Detect which cell encompasses the target text, then output its [x, y] center coordinate. 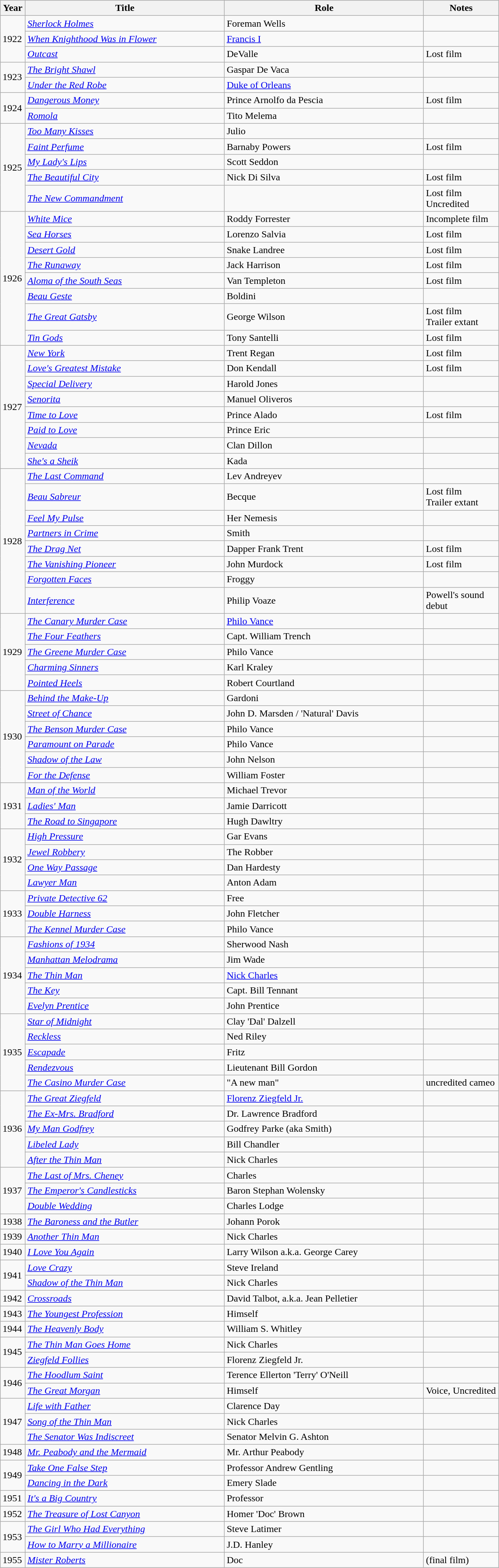
Charles [324, 1175]
Lieutenant Bill Gordon [324, 1067]
Smith [324, 533]
I Love You Again [125, 1252]
Gardoni [324, 698]
Barnaby Powers [324, 146]
Ned Riley [324, 1037]
Lorenzo Salvia [324, 235]
Bill Chandler [324, 1144]
Doc [324, 1560]
The Casino Murder Case [125, 1083]
Steve Ireland [324, 1268]
After the Thin Man [125, 1160]
1928 [13, 541]
Capt. William Trench [324, 636]
Double Wedding [125, 1206]
1948 [13, 1452]
How to Marry a Millionaire [125, 1545]
1946 [13, 1383]
Manuel Oliveros [324, 399]
Paid to Love [125, 430]
Aloma of the South Seas [125, 281]
Lost filmUncredited [461, 198]
Clay 'Dal' Dalzell [324, 1021]
Julio [324, 131]
Ziegfeld Follies [125, 1360]
Another Thin Man [125, 1237]
1936 [13, 1129]
Man of the World [125, 790]
Becque [324, 497]
Gar Evans [324, 837]
John D. Marsden / 'Natural' Davis [324, 713]
Emery Slade [324, 1483]
Roddy Forrester [324, 219]
Nick Di Silva [324, 177]
Mr. Peabody and the Mermaid [125, 1452]
1938 [13, 1221]
1927 [13, 407]
Larry Wilson a.k.a. George Carey [324, 1252]
Beau Sabreur [125, 497]
Jack Harrison [324, 265]
Faint Perfume [125, 146]
1923 [13, 77]
Foreman Wells [324, 23]
Kada [324, 461]
The Drag Net [125, 549]
Too Many Kisses [125, 131]
Duke of Orleans [324, 85]
Prince Eric [324, 430]
Paramount on Parade [125, 744]
My Lady's Lips [125, 162]
The Youngest Profession [125, 1314]
Sherlock Holmes [125, 23]
Terence Ellerton 'Terry' O'Neill [324, 1375]
Outcast [125, 54]
1955 [13, 1560]
1940 [13, 1252]
Clarence Day [324, 1406]
The Last Command [125, 476]
Manhattan Melodrama [125, 959]
The Kennel Murder Case [125, 929]
Clan Dillon [324, 445]
Charming Sinners [125, 667]
1925 [13, 167]
Street of Chance [125, 713]
Professor [324, 1498]
J.D. Hanley [324, 1545]
1947 [13, 1421]
The Senator Was Indiscreet [125, 1437]
Year [13, 8]
Escapade [125, 1052]
Fritz [324, 1052]
1934 [13, 975]
Romola [125, 116]
Reckless [125, 1037]
DeValle [324, 54]
When Knighthood Was in Flower [125, 39]
The Thin Man [125, 975]
1945 [13, 1352]
Mister Roberts [125, 1560]
1935 [13, 1052]
Professor Andrew Gentling [324, 1467]
The Thin Man Goes Home [125, 1344]
1944 [13, 1329]
1932 [13, 860]
Senorita [125, 399]
Dr. Lawrence Bradford [324, 1114]
The Ex-Mrs. Bradford [125, 1114]
Snake Landree [324, 250]
Notes [461, 8]
The New Commandment [125, 198]
Karl Kraley [324, 667]
The Benson Murder Case [125, 729]
Dangerous Money [125, 100]
The Bright Shawl [125, 70]
Charles Lodge [324, 1206]
Crossroads [125, 1298]
Under the Red Robe [125, 85]
1943 [13, 1314]
The Greene Murder Case [125, 652]
1941 [13, 1275]
Capt. Bill Tennant [324, 991]
1922 [13, 39]
Shadow of the Thin Man [125, 1283]
The Robber [324, 852]
Dancing in the Dark [125, 1483]
Godfrey Parke (aka Smith) [324, 1129]
Philip Voaze [324, 600]
The Emperor's Candlesticks [125, 1190]
Tony Santelli [324, 338]
The Great Morgan [125, 1390]
George Wilson [324, 317]
1953 [13, 1537]
Dan Hardesty [324, 867]
Star of Midnight [125, 1021]
Jim Wade [324, 959]
Mr. Arthur Peabody [324, 1452]
1939 [13, 1237]
Hugh Dawltry [324, 821]
1931 [13, 806]
Voice, Uncredited [461, 1390]
The Great Gatsby [125, 317]
John Fletcher [324, 913]
The Treasure of Lost Canyon [125, 1514]
Interference [125, 600]
Senator Melvin G. Ashton [324, 1437]
The Vanishing Pioneer [125, 564]
Robert Courtland [324, 683]
David Talbot, a.k.a. Jean Pelletier [324, 1298]
Sherwood Nash [324, 944]
Double Harness [125, 913]
Van Templeton [324, 281]
The Great Ziegfeld [125, 1098]
The Heavenly Body [125, 1329]
Take One False Step [125, 1467]
One Way Passage [125, 867]
Michael Trevor [324, 790]
Lawyer Man [125, 883]
The Runaway [125, 265]
Jamie Darricott [324, 806]
Boldini [324, 296]
uncredited cameo [461, 1083]
1924 [13, 108]
Behind the Make-Up [125, 698]
1952 [13, 1514]
Pointed Heels [125, 683]
Libeled Lady [125, 1144]
Feel My Pulse [125, 518]
My Man Godfrey [125, 1129]
1930 [13, 736]
Harold Jones [324, 384]
Rendezvous [125, 1067]
It's a Big Country [125, 1498]
High Pressure [125, 837]
Her Nemesis [324, 518]
The Hoodlum Saint [125, 1375]
Evelyn Prentice [125, 1006]
Johann Porok [324, 1221]
John Murdock [324, 564]
Fashions of 1934 [125, 944]
Love Crazy [125, 1268]
1937 [13, 1190]
1951 [13, 1498]
She's a Sheik [125, 461]
Steve Latimer [324, 1529]
"A new man" [324, 1083]
Powell's sound debut [461, 600]
The Girl Who Had Everything [125, 1529]
Time to Love [125, 414]
William Foster [324, 775]
John Prentice [324, 1006]
Nevada [125, 445]
Dapper Frank Trent [324, 549]
Francis I [324, 39]
The Last of Mrs. Cheney [125, 1175]
1942 [13, 1298]
Trent Regan [324, 353]
White Mice [125, 219]
Special Delivery [125, 384]
1933 [13, 913]
Tito Melema [324, 116]
Tin Gods [125, 338]
Anton Adam [324, 883]
New York [125, 353]
Beau Geste [125, 296]
Private Detective 62 [125, 898]
Homer 'Doc' Brown [324, 1514]
Froggy [324, 579]
John Nelson [324, 760]
Forgotten Faces [125, 579]
(final film) [461, 1560]
Shadow of the Law [125, 760]
Free [324, 898]
Don Kendall [324, 368]
Prince Arnolfo da Pescia [324, 100]
The Baroness and the Butler [125, 1221]
The Four Feathers [125, 636]
The Road to Singapore [125, 821]
Incomplete film [461, 219]
Partners in Crime [125, 533]
Lev Andreyev [324, 476]
1949 [13, 1475]
Scott Seddon [324, 162]
The Beautiful City [125, 177]
Role [324, 8]
The Key [125, 991]
Sea Horses [125, 235]
For the Defense [125, 775]
Ladies' Man [125, 806]
William S. Whitley [324, 1329]
Jewel Robbery [125, 852]
Song of the Thin Man [125, 1421]
Life with Father [125, 1406]
Love's Greatest Mistake [125, 368]
Desert Gold [125, 250]
Baron Stephan Wolensky [324, 1190]
The Canary Murder Case [125, 621]
Title [125, 8]
1929 [13, 652]
Prince Alado [324, 414]
1926 [13, 279]
Gaspar De Vaca [324, 70]
